Find where the given text appears and provide that cell's center as [x, y] coordinate. 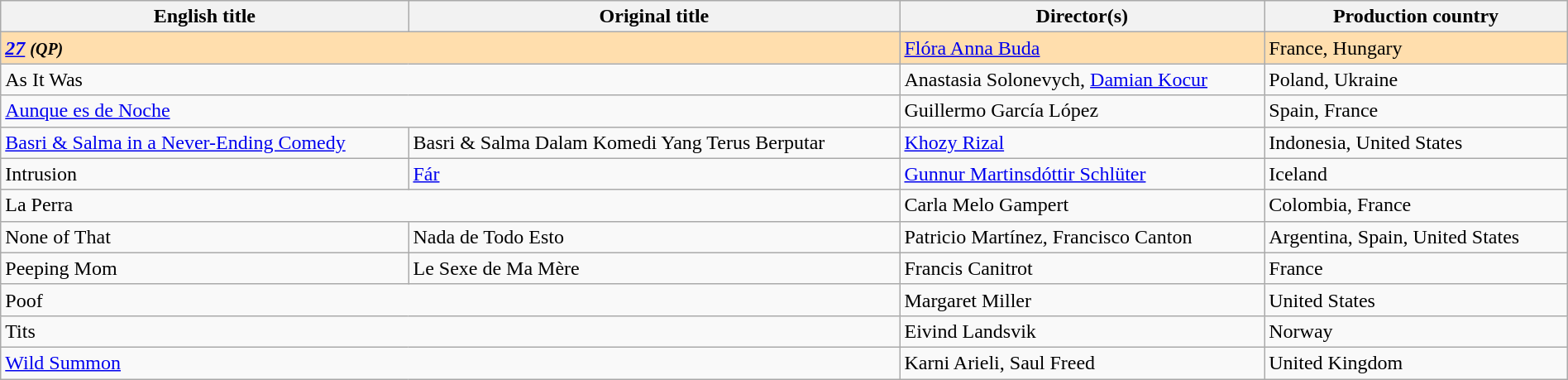
United States [1416, 300]
English title [205, 17]
Francis Canitrot [1082, 268]
Flóra Anna Buda [1082, 48]
Patricio Martínez, Francisco Canton [1082, 237]
Margaret Miller [1082, 300]
27 (QP) [450, 48]
Director(s) [1082, 17]
United Kingdom [1416, 363]
None of That [205, 237]
Poof [450, 300]
Production country [1416, 17]
Intrusion [205, 174]
Basri & Salma Dalam Komedi Yang Terus Berputar [654, 142]
Norway [1416, 331]
Nada de Todo Esto [654, 237]
Wild Summon [450, 363]
Indonesia, United States [1416, 142]
Spain, France [1416, 111]
Iceland [1416, 174]
Tits [450, 331]
Colombia, France [1416, 205]
Argentina, Spain, United States [1416, 237]
Eivind Landsvik [1082, 331]
Carla Melo Gampert [1082, 205]
Peeping Mom [205, 268]
Le Sexe de Ma Mère [654, 268]
Karni Arieli, Saul Freed [1082, 363]
Fár [654, 174]
La Perra [450, 205]
Gunnur Martinsdóttir Schlüter [1082, 174]
Guillermo García López [1082, 111]
France, Hungary [1416, 48]
Anastasia Solonevych, Damian Kocur [1082, 79]
Aunque es de Noche [450, 111]
Original title [654, 17]
France [1416, 268]
Poland, Ukraine [1416, 79]
Basri & Salma in a Never-Ending Comedy [205, 142]
Khozy Rizal [1082, 142]
As It Was [450, 79]
